Pinpoint the cell where the given text exists, returning its [X, Y] midpoint coordinate. 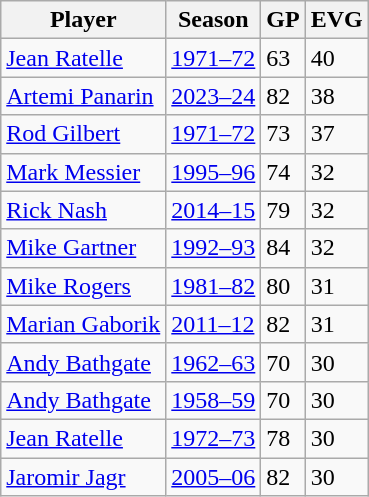
74 [283, 172]
1962–63 [214, 362]
84 [283, 248]
GP [283, 20]
2005–06 [214, 477]
Marian Gaborik [84, 324]
EVG [336, 20]
2023–24 [214, 96]
Rick Nash [84, 210]
80 [283, 286]
Jaromir Jagr [84, 477]
1958–59 [214, 400]
79 [283, 210]
2011–12 [214, 324]
1972–73 [214, 438]
37 [336, 134]
63 [283, 58]
1981–82 [214, 286]
Mark Messier [84, 172]
78 [283, 438]
1992–93 [214, 248]
Player [84, 20]
1995–96 [214, 172]
Rod Gilbert [84, 134]
38 [336, 96]
73 [283, 134]
2014–15 [214, 210]
40 [336, 58]
Mike Gartner [84, 248]
Mike Rogers [84, 286]
Artemi Panarin [84, 96]
Season [214, 20]
